Return the (X, Y) coordinate for the center point of the cell that contains the specified text.  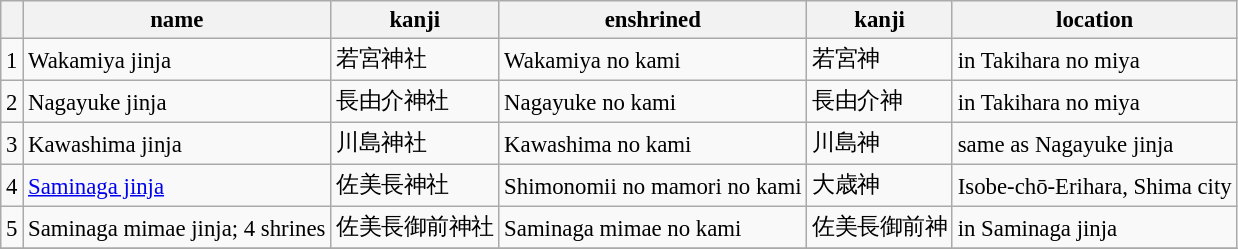
大歳神 (880, 186)
Saminaga mimae no kami (653, 228)
若宮神 (880, 60)
長由介神 (880, 102)
3 (12, 144)
佐美長御前神社 (415, 228)
Saminaga mimae jinja; 4 shrines (177, 228)
enshrined (653, 20)
same as Nagayuke jinja (1094, 144)
4 (12, 186)
川島神 (880, 144)
5 (12, 228)
若宮神社 (415, 60)
Shimonomii no mamori no kami (653, 186)
Isobe-chō-Erihara, Shima city (1094, 186)
佐美長神社 (415, 186)
Wakamiya no kami (653, 60)
Kawashima no kami (653, 144)
川島神社 (415, 144)
Nagayuke jinja (177, 102)
Kawashima jinja (177, 144)
2 (12, 102)
Saminaga jinja (177, 186)
location (1094, 20)
1 (12, 60)
Nagayuke no kami (653, 102)
in Saminaga jinja (1094, 228)
佐美長御前神 (880, 228)
name (177, 20)
長由介神社 (415, 102)
Wakamiya jinja (177, 60)
